Scan for the cell matching the given text and deliver its [x, y] coordinate at center. 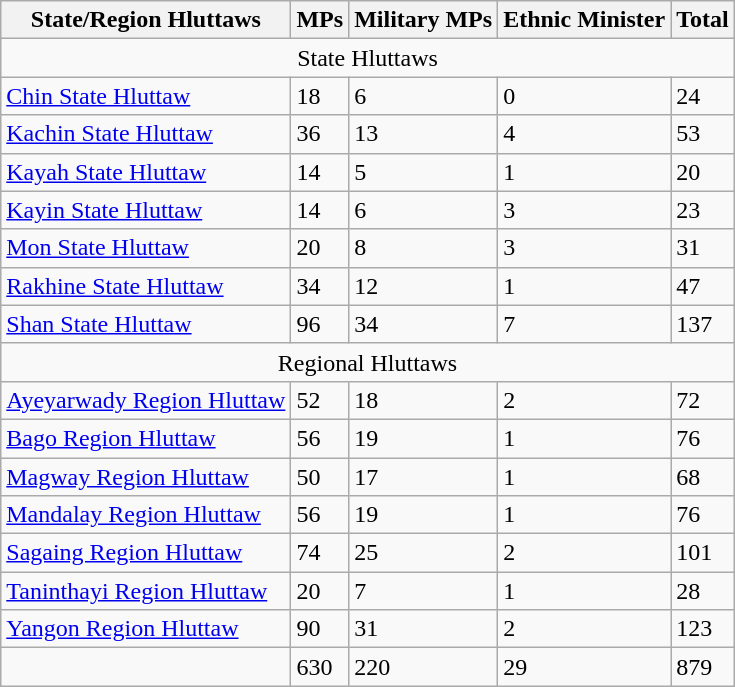
Kayin State Hluttaw [146, 210]
137 [703, 324]
Kachin State Hluttaw [146, 134]
Mon State Hluttaw [146, 248]
101 [703, 553]
220 [424, 667]
630 [320, 667]
8 [424, 248]
47 [703, 286]
Rakhine State Hluttaw [146, 286]
Yangon Region Hluttaw [146, 629]
53 [703, 134]
72 [703, 400]
36 [320, 134]
Ayeyarwady Region Hluttaw [146, 400]
Shan State Hluttaw [146, 324]
879 [703, 667]
123 [703, 629]
50 [320, 477]
17 [424, 477]
12 [424, 286]
5 [424, 172]
74 [320, 553]
State/Region Hluttaws [146, 20]
0 [584, 96]
Regional Hluttaws [368, 362]
Military MPs [424, 20]
29 [584, 667]
State Hluttaws [368, 58]
25 [424, 553]
68 [703, 477]
Kayah State Hluttaw [146, 172]
90 [320, 629]
52 [320, 400]
4 [584, 134]
Taninthayi Region Hluttaw [146, 591]
Chin State Hluttaw [146, 96]
96 [320, 324]
13 [424, 134]
Magway Region Hluttaw [146, 477]
28 [703, 591]
Ethnic Minister [584, 20]
Mandalay Region Hluttaw [146, 515]
Bago Region Hluttaw [146, 438]
Sagaing Region Hluttaw [146, 553]
Total [703, 20]
MPs [320, 20]
24 [703, 96]
23 [703, 210]
